Return [x, y] of the center of cell containing provided text 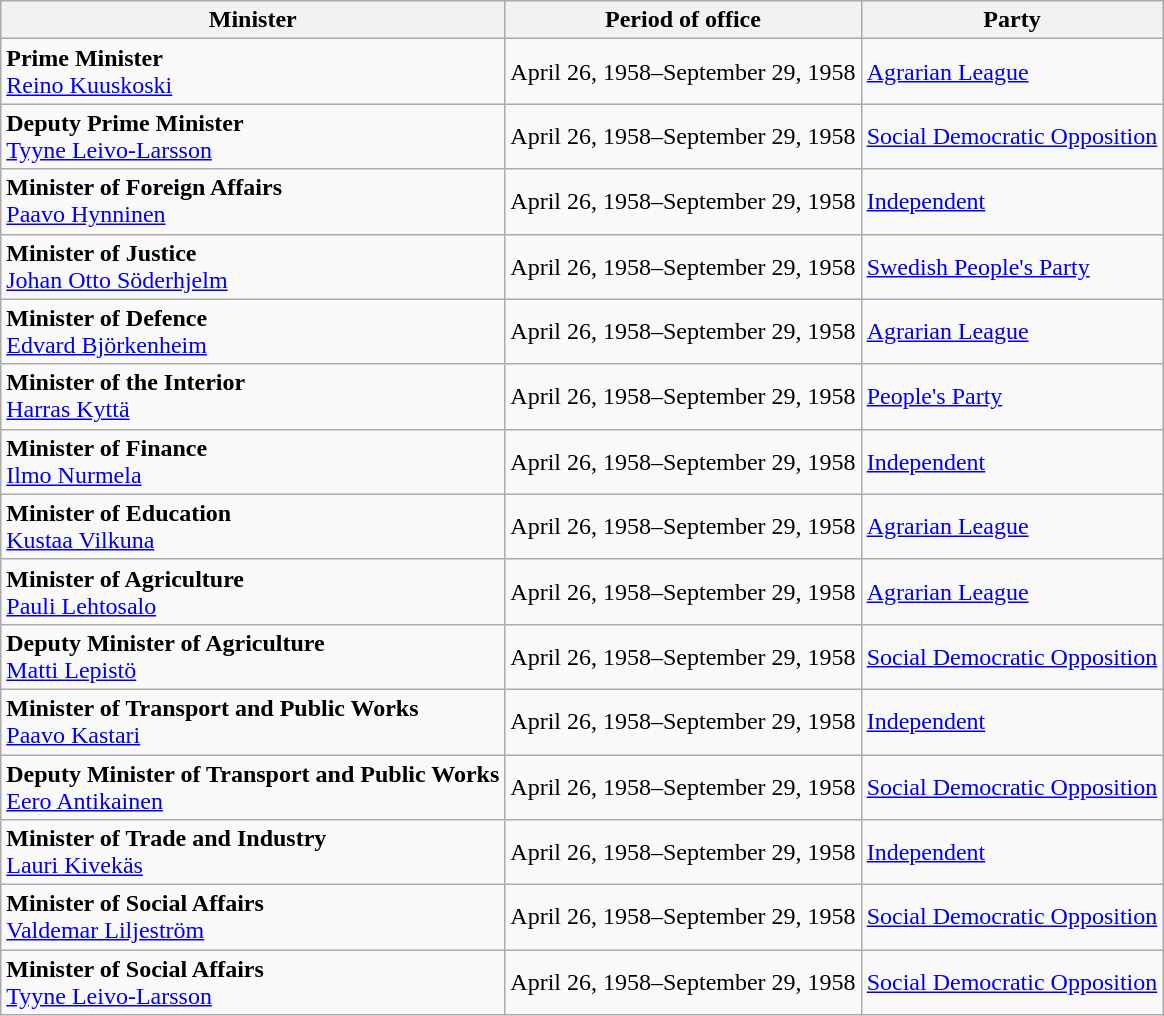
Minister of AgriculturePauli Lehtosalo [253, 592]
People's Party [1012, 396]
Minister [253, 20]
Prime MinisterReino Kuuskoski [253, 72]
Minister of Foreign Affairs Paavo Hynninen [253, 202]
Deputy Minister of AgricultureMatti Lepistö [253, 656]
Minister of JusticeJohan Otto Söderhjelm [253, 266]
Minister of Transport and Public WorksPaavo Kastari [253, 722]
Deputy Minister of Transport and Public WorksEero Antikainen [253, 786]
Minister of Trade and IndustryLauri Kivekäs [253, 852]
Minister of Social AffairsTyyne Leivo-Larsson [253, 982]
Minister of Social AffairsValdemar Liljeström [253, 918]
Period of office [683, 20]
Minister of the InteriorHarras Kyttä [253, 396]
Party [1012, 20]
Minister of DefenceEdvard Björkenheim [253, 332]
Deputy Prime MinisterTyyne Leivo-Larsson [253, 136]
Minister of FinanceIlmo Nurmela [253, 462]
Swedish People's Party [1012, 266]
Minister of EducationKustaa Vilkuna [253, 526]
